Scan for the cell matching the given text and deliver its [x, y] coordinate at center. 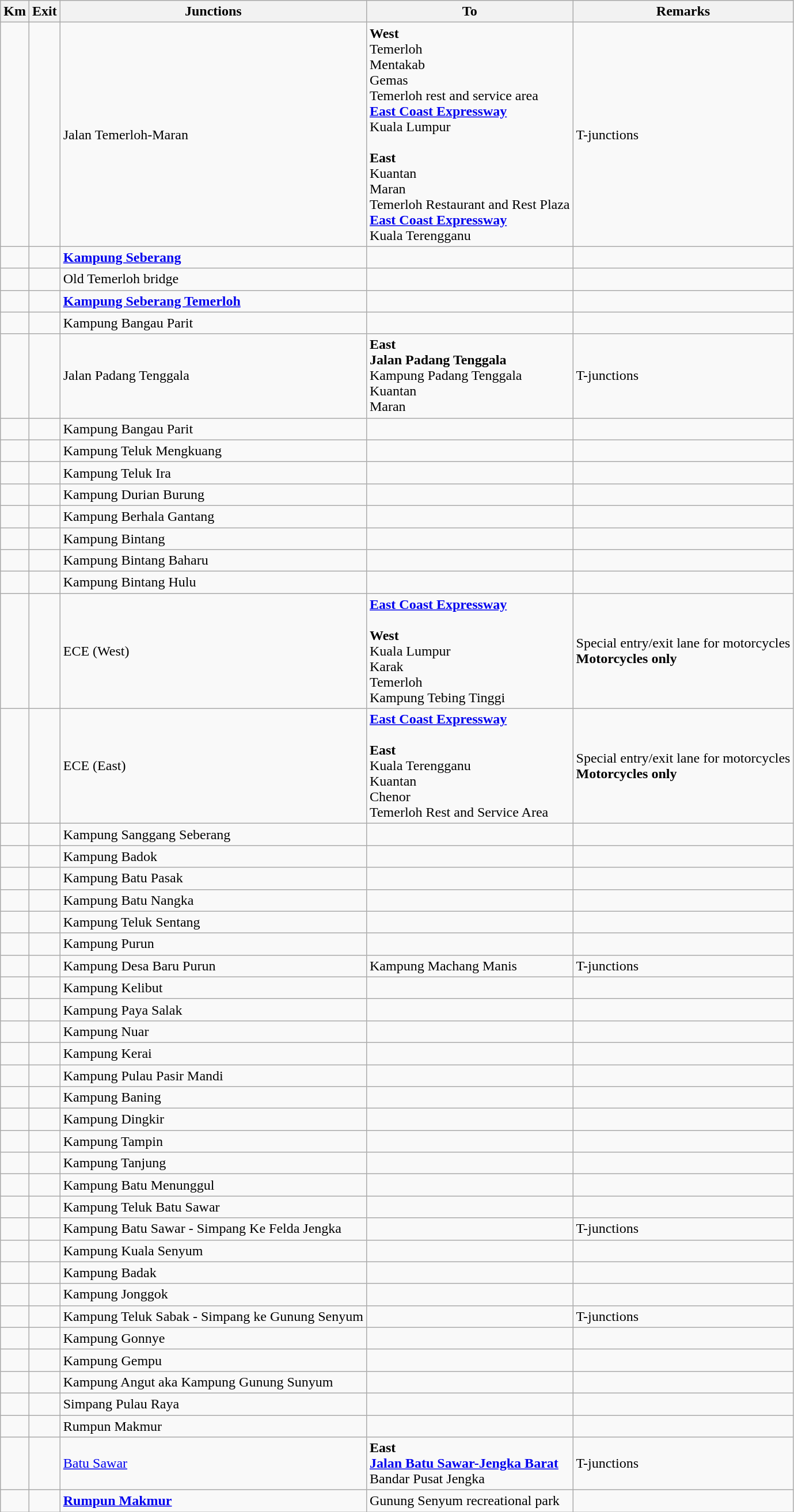
Kampung Batu Pasak [213, 878]
Kampung Gempu [213, 1360]
Kampung Kerai [213, 1053]
Kampung Batu Menunggul [213, 1185]
East Jalan Batu Sawar-Jengka BaratBandar Pusat Jengka [470, 1464]
Jalan Padang Tenggala [213, 376]
Kampung Teluk Batu Sawar [213, 1207]
Kampung Bintang [213, 538]
Kampung Teluk Ira [213, 473]
Kampung Nuar [213, 1031]
Remarks [683, 12]
Kampung Desa Baru Purun [213, 966]
Kampung Paya Salak [213, 1010]
EastJalan Padang TenggalaKampung Padang Tenggala Kuantan Maran [470, 376]
Kampung Pulau Pasir Mandi [213, 1076]
Kampung Tanjung [213, 1163]
Junctions [213, 12]
Kampung Angut aka Kampung Gunung Sunyum [213, 1382]
Simpang Pulau Raya [213, 1404]
Kampung Batu Nangka [213, 900]
Kampung Sanggang Seberang [213, 835]
Kampung Dingkir [213, 1119]
Kampung Gonnye [213, 1338]
Kampung Tampin [213, 1141]
Kampung Kuala Senyum [213, 1251]
Kampung Seberang [213, 257]
ECE (West) [213, 651]
Jalan Temerloh-Maran [213, 135]
Kampung Bintang Hulu [213, 582]
To [470, 12]
Gunung Senyum recreational park [470, 1501]
Kampung Badok [213, 856]
Old Temerloh bridge [213, 279]
Kampung Badak [213, 1273]
ECE (East) [213, 766]
Kampung Jonggok [213, 1294]
Kampung Purun [213, 944]
Batu Sawar [213, 1464]
Kampung Teluk Sabak - Simpang ke Gunung Senyum [213, 1316]
East Coast ExpresswayWestKuala LumpurKarakTemerlohKampung Tebing Tinggi [470, 651]
Kampung Machang Manis [470, 966]
Kampung Durian Burung [213, 494]
Kampung Batu Sawar - Simpang Ke Felda Jengka [213, 1229]
Kampung Teluk Mengkuang [213, 451]
Kampung Berhala Gantang [213, 516]
East Coast ExpresswayEastKuala TerengganuKuantanChenor Temerloh Rest and Service Area [470, 766]
Km [15, 12]
Kampung Baning [213, 1098]
Kampung Kelibut [213, 988]
Kampung Seberang Temerloh [213, 301]
Kampung Bintang Baharu [213, 561]
Exit [44, 12]
Kampung Teluk Sentang [213, 922]
